Identify which cell holds the provided text, then report its (x, y) central coordinate. 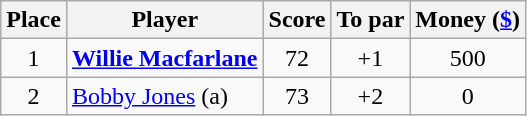
Money ($) (468, 20)
1 (34, 58)
72 (297, 58)
+2 (370, 96)
0 (468, 96)
Bobby Jones (a) (164, 96)
Player (164, 20)
Score (297, 20)
To par (370, 20)
+1 (370, 58)
2 (34, 96)
73 (297, 96)
500 (468, 58)
Willie Macfarlane (164, 58)
Place (34, 20)
